Capture the cell that displays the provided text and extract its [x, y] central coordinate. 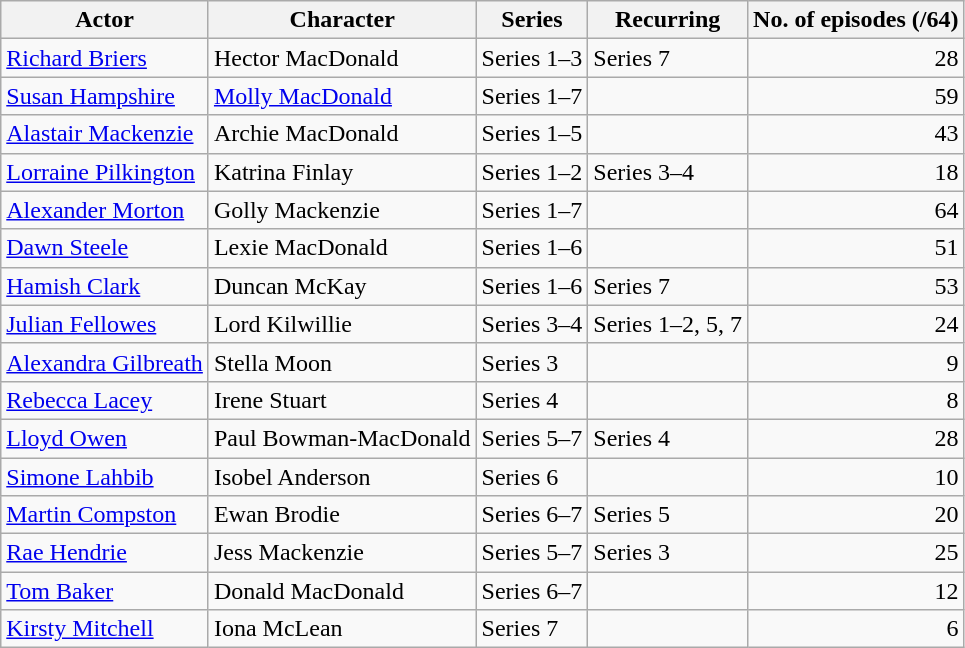
10 [856, 477]
Irene Stuart [342, 400]
Alexander Morton [105, 210]
43 [856, 134]
Ewan Brodie [342, 515]
Alexandra Gilbreath [105, 362]
Kirsty Mitchell [105, 629]
Isobel Anderson [342, 477]
Series [532, 20]
Series 1–2 [532, 172]
Hamish Clark [105, 286]
Rae Hendrie [105, 553]
64 [856, 210]
24 [856, 324]
Lorraine Pilkington [105, 172]
Paul Bowman-MacDonald [342, 438]
Lord Kilwillie [342, 324]
18 [856, 172]
Dawn Steele [105, 248]
Series 1–3 [532, 58]
Susan Hampshire [105, 96]
Richard Briers [105, 58]
Lexie MacDonald [342, 248]
Simone Lahbib [105, 477]
Donald MacDonald [342, 591]
8 [856, 400]
Series 1–2, 5, 7 [668, 324]
Hector MacDonald [342, 58]
Recurring [668, 20]
Iona McLean [342, 629]
6 [856, 629]
Character [342, 20]
Molly MacDonald [342, 96]
53 [856, 286]
9 [856, 362]
Series 5 [668, 515]
51 [856, 248]
25 [856, 553]
Katrina Finlay [342, 172]
Martin Compston [105, 515]
Series 6 [532, 477]
Golly Mackenzie [342, 210]
12 [856, 591]
Stella Moon [342, 362]
No. of episodes (/64) [856, 20]
Lloyd Owen [105, 438]
20 [856, 515]
Series 1–5 [532, 134]
Julian Fellowes [105, 324]
Actor [105, 20]
Rebecca Lacey [105, 400]
Tom Baker [105, 591]
Archie MacDonald [342, 134]
59 [856, 96]
Alastair Mackenzie [105, 134]
Jess Mackenzie [342, 553]
Duncan McKay [342, 286]
